Identify which cell holds the provided text, then report its (X, Y) central coordinate. 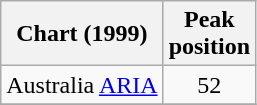
Australia ARIA (82, 85)
52 (209, 85)
Chart (1999) (82, 34)
Peak position (209, 34)
